Return the (X, Y) coordinate for the center point of the cell that contains the specified text.  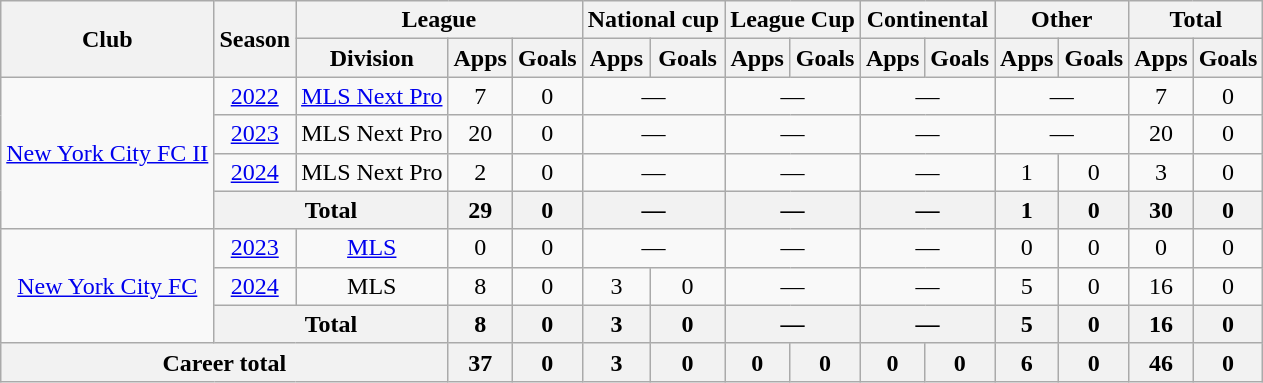
29 (480, 210)
46 (1161, 362)
National cup (653, 20)
Season (255, 39)
Division (372, 58)
New York City FC (108, 286)
6 (1027, 362)
Club (108, 39)
30 (1161, 210)
New York City FC II (108, 153)
Career total (224, 362)
Continental (927, 20)
League (440, 20)
2 (480, 172)
League Cup (793, 20)
2022 (255, 96)
Other (1062, 20)
37 (480, 362)
